Find where the given text appears and provide that cell's center as [x, y] coordinate. 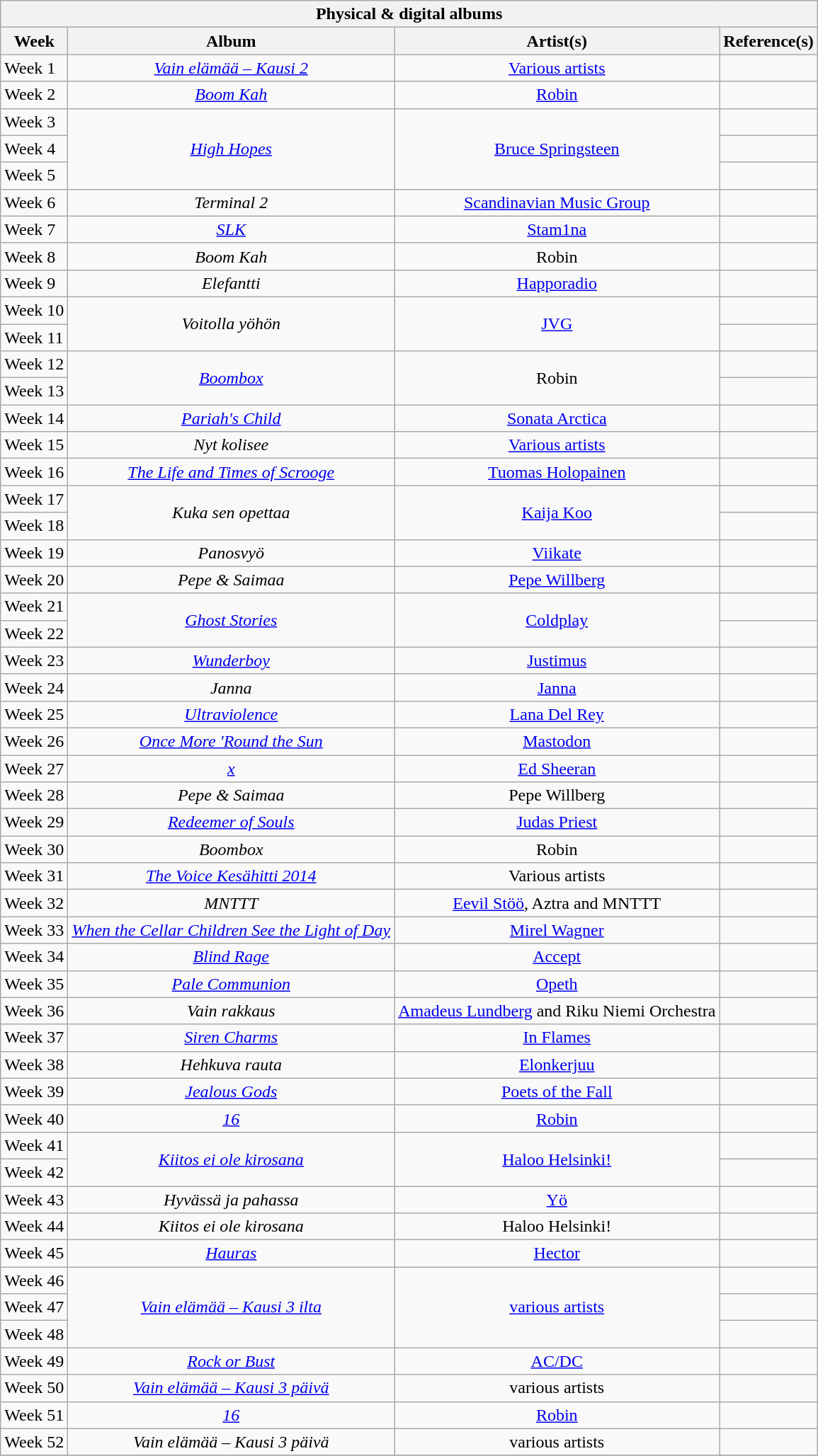
Week 26 [34, 741]
Kaija Koo [557, 512]
Week 32 [34, 903]
Album [231, 41]
Week 27 [34, 768]
Judas Priest [557, 822]
Mastodon [557, 741]
Week 34 [34, 957]
Week 23 [34, 660]
Week 6 [34, 202]
Week 40 [34, 1118]
Vain elämää – Kausi 3 ilta [231, 1307]
Week 51 [34, 1415]
Hehkuva rauta [231, 1065]
Week 19 [34, 553]
Elefantti [231, 283]
Once More 'Round the Sun [231, 741]
Blind Rage [231, 957]
Week 9 [34, 283]
Week 15 [34, 445]
Viikate [557, 553]
Week 28 [34, 796]
Week 21 [34, 607]
Week 37 [34, 1038]
Scandinavian Music Group [557, 202]
Voitolla yöhön [231, 323]
Opeth [557, 984]
In Flames [557, 1038]
Week 38 [34, 1065]
Bruce Springsteen [557, 149]
Amadeus Lundberg and Riku Niemi Orchestra [557, 1011]
Week 13 [34, 391]
Week 41 [34, 1145]
Elonkerjuu [557, 1065]
Redeemer of Souls [231, 822]
Week 33 [34, 930]
Week 4 [34, 149]
Week 48 [34, 1334]
Coldplay [557, 620]
Stam1na [557, 229]
Week 52 [34, 1442]
MNTTT [231, 903]
Yö [557, 1200]
Lana Del Rey [557, 714]
Week 8 [34, 256]
Week 45 [34, 1254]
Vain elämää – Kausi 2 [231, 68]
The Life and Times of Scrooge [231, 472]
Week 5 [34, 176]
AC/DC [557, 1361]
Tuomas Holopainen [557, 472]
x [231, 768]
Week 20 [34, 580]
Jealous Gods [231, 1091]
Week 18 [34, 526]
Week 22 [34, 634]
Week 44 [34, 1227]
Week 17 [34, 499]
Panosvyö [231, 553]
JVG [557, 323]
Pariah's Child [231, 418]
Accept [557, 957]
Terminal 2 [231, 202]
Hauras [231, 1254]
Week 16 [34, 472]
Vain rakkaus [231, 1011]
Week 39 [34, 1091]
Reference(s) [769, 41]
Hyvässä ja pahassa [231, 1200]
When the Cellar Children See the Light of Day [231, 930]
Rock or Bust [231, 1361]
Poets of the Fall [557, 1091]
Ultraviolence [231, 714]
Week 29 [34, 822]
Kuka sen opettaa [231, 512]
Artist(s) [557, 41]
Hector [557, 1254]
Week 46 [34, 1280]
Sonata Arctica [557, 418]
Week 3 [34, 122]
Week 49 [34, 1361]
Physical & digital albums [409, 14]
Week 12 [34, 365]
Week 35 [34, 984]
The Voice Kesähitti 2014 [231, 876]
Week 25 [34, 714]
Week 42 [34, 1172]
Week [34, 41]
Week 7 [34, 229]
Week 2 [34, 95]
Week 10 [34, 310]
Happoradio [557, 283]
Nyt kolisee [231, 445]
Week 36 [34, 1011]
Ghost Stories [231, 620]
Week 30 [34, 849]
Week 14 [34, 418]
Week 43 [34, 1200]
Mirel Wagner [557, 930]
High Hopes [231, 149]
Week 47 [34, 1307]
Siren Charms [231, 1038]
Week 31 [34, 876]
Week 1 [34, 68]
Pale Communion [231, 984]
Week 11 [34, 338]
Ed Sheeran [557, 768]
Justimus [557, 660]
Eevil Stöö, Aztra and MNTTT [557, 903]
Week 24 [34, 687]
Wunderboy [231, 660]
Week 50 [34, 1388]
SLK [231, 229]
